Capture the cell that displays the provided text and extract its (x, y) central coordinate. 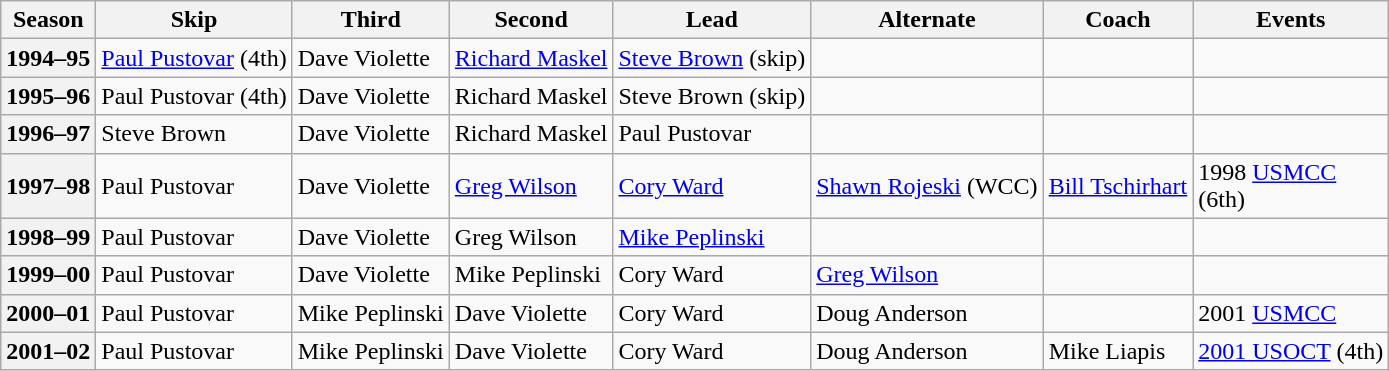
Alternate (927, 20)
Events (1291, 20)
Skip (194, 20)
1996–97 (48, 134)
Season (48, 20)
1998 USMCC (6th) (1291, 186)
Bill Tschirhart (1118, 186)
2001–02 (48, 351)
1995–96 (48, 96)
Steve Brown (194, 134)
Lead (712, 20)
Second (531, 20)
1997–98 (48, 186)
Shawn Rojeski (WCC) (927, 186)
1994–95 (48, 58)
2001 USOCT (4th) (1291, 351)
Coach (1118, 20)
Third (370, 20)
Mike Liapis (1118, 351)
2000–01 (48, 313)
2001 USMCC (1291, 313)
1998–99 (48, 237)
1999–00 (48, 275)
